Locate the cell with the specified text and output its (X, Y) center coordinate. 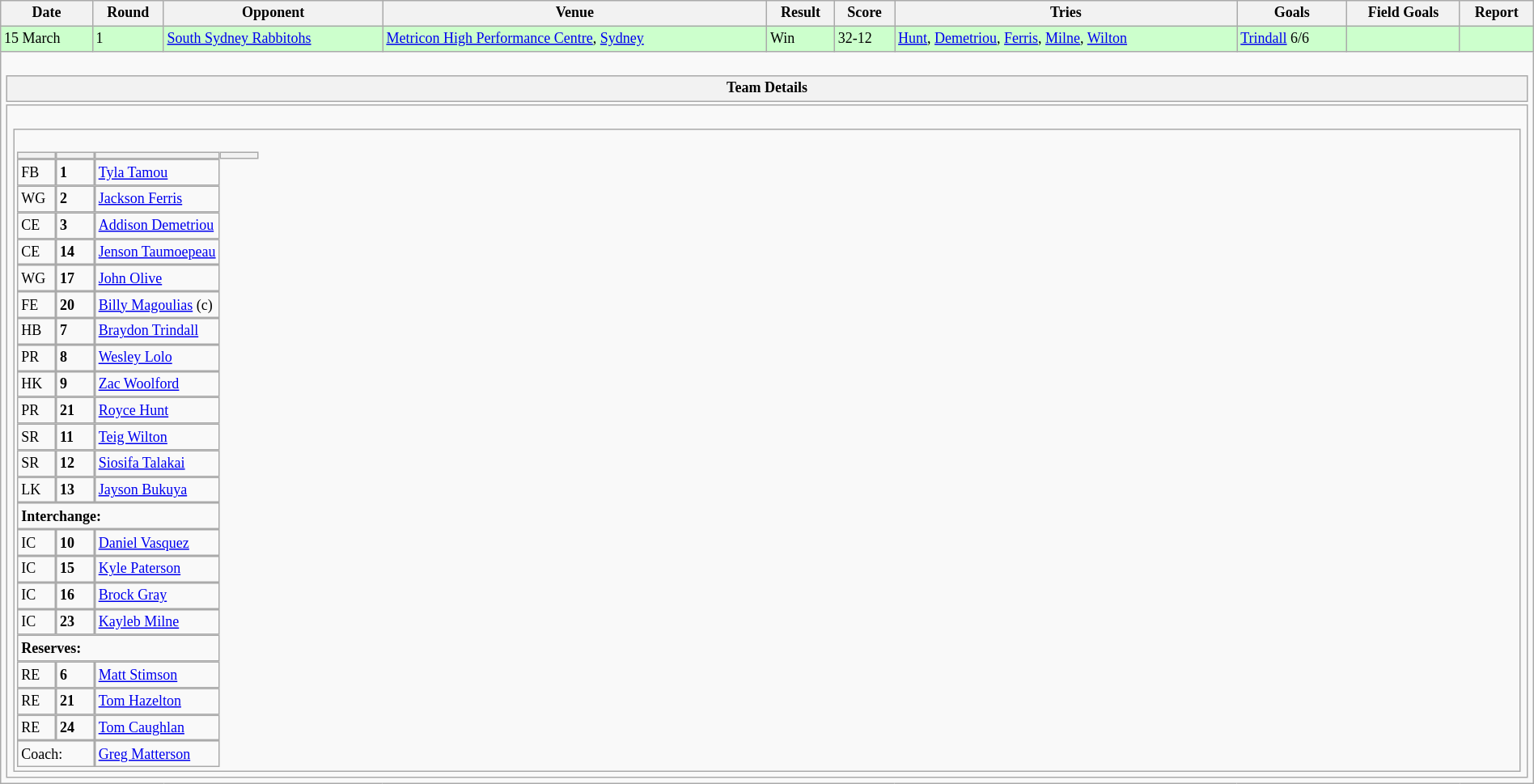
Win (801, 39)
John Olive (157, 278)
Braydon Trindall (157, 332)
Date (47, 13)
Jayson Bukuya (157, 490)
16 (75, 595)
Tries (1066, 13)
Round (128, 13)
Billy Magoulias (c) (157, 304)
15 March (47, 39)
12 (75, 463)
Matt Stimson (157, 675)
Reserves: (118, 649)
15 (75, 570)
Tyla Tamou (157, 173)
Addison Demetriou (157, 225)
3 (75, 225)
Venue (574, 13)
Report (1497, 13)
Goals (1292, 13)
2 (75, 199)
Field Goals (1404, 13)
South Sydney Rabbitohs (273, 39)
6 (75, 675)
FB (36, 173)
Greg Matterson (157, 754)
Brock Gray (157, 595)
Teig Wilton (157, 437)
20 (75, 304)
Daniel Vasquez (157, 542)
Trindall 6/6 (1292, 39)
Jenson Taumoepeau (157, 252)
11 (75, 437)
Wesley Lolo (157, 358)
HB (36, 332)
Royce Hunt (157, 411)
Kayleb Milne (157, 621)
8 (75, 358)
Result (801, 13)
Team Details (767, 89)
FE (36, 304)
Tom Caughlan (157, 728)
Opponent (273, 13)
Zac Woolford (157, 384)
Interchange: (118, 516)
Metricon High Performance Centre, Sydney (574, 39)
Score (864, 13)
32-12 (864, 39)
7 (75, 332)
Hunt, Demetriou, Ferris, Milne, Wilton (1066, 39)
Tom Hazelton (157, 701)
10 (75, 542)
9 (75, 384)
HK (36, 384)
Jackson Ferris (157, 199)
17 (75, 278)
23 (75, 621)
Siosifa Talakai (157, 463)
13 (75, 490)
Kyle Paterson (157, 570)
24 (75, 728)
14 (75, 252)
Coach: (55, 754)
LK (36, 490)
